Detect which cell encompasses the target text, then output its [X, Y] center coordinate. 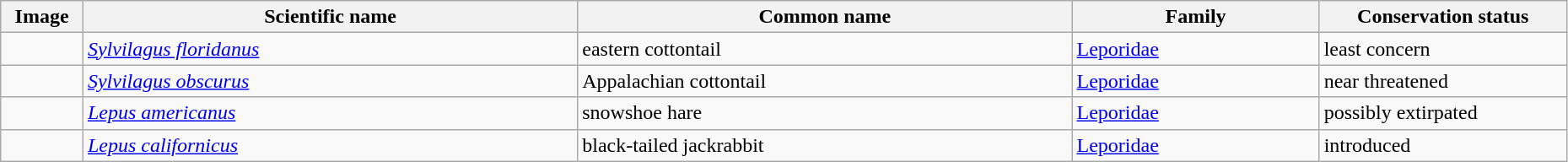
introduced [1442, 145]
Family [1196, 17]
Sylvilagus floridanus [330, 49]
Conservation status [1442, 17]
Sylvilagus obscurus [330, 81]
Appalachian cottontail [825, 81]
Image [42, 17]
black-tailed jackrabbit [825, 145]
eastern cottontail [825, 49]
snowshoe hare [825, 113]
Lepus americanus [330, 113]
Scientific name [330, 17]
Lepus californicus [330, 145]
least concern [1442, 49]
near threatened [1442, 81]
possibly extirpated [1442, 113]
Common name [825, 17]
